Output the [X, Y] coordinate of the center of the cell containing the given text.  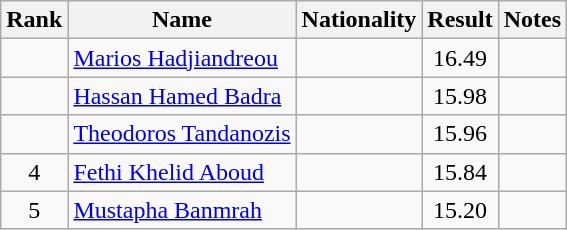
16.49 [460, 58]
Rank [34, 20]
15.20 [460, 210]
Nationality [359, 20]
Hassan Hamed Badra [182, 96]
4 [34, 172]
Mustapha Banmrah [182, 210]
Notes [532, 20]
Marios Hadjiandreou [182, 58]
Name [182, 20]
Result [460, 20]
Fethi Khelid Aboud [182, 172]
15.84 [460, 172]
15.96 [460, 134]
15.98 [460, 96]
Theodoros Tandanozis [182, 134]
5 [34, 210]
